Scan for the cell matching the given text and deliver its (X, Y) coordinate at center. 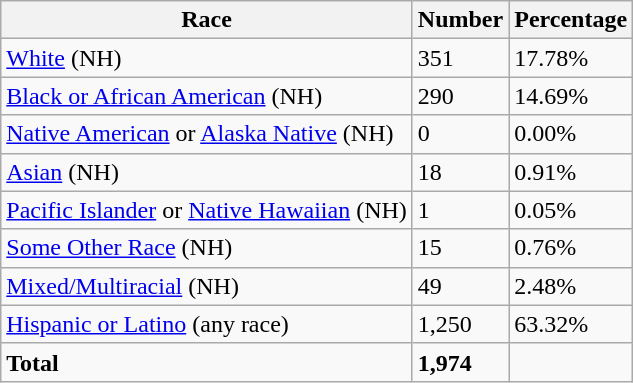
0.76% (571, 248)
Number (460, 20)
Race (207, 20)
14.69% (571, 96)
Pacific Islander or Native Hawaiian (NH) (207, 210)
Black or African American (NH) (207, 96)
17.78% (571, 58)
0.91% (571, 172)
Hispanic or Latino (any race) (207, 324)
290 (460, 96)
Some Other Race (NH) (207, 248)
0.00% (571, 134)
63.32% (571, 324)
Percentage (571, 20)
1,250 (460, 324)
0 (460, 134)
2.48% (571, 286)
0.05% (571, 210)
White (NH) (207, 58)
1,974 (460, 362)
18 (460, 172)
49 (460, 286)
351 (460, 58)
Mixed/Multiracial (NH) (207, 286)
1 (460, 210)
15 (460, 248)
Native American or Alaska Native (NH) (207, 134)
Total (207, 362)
Asian (NH) (207, 172)
